Scan for the cell matching the given text and deliver its [x, y] coordinate at center. 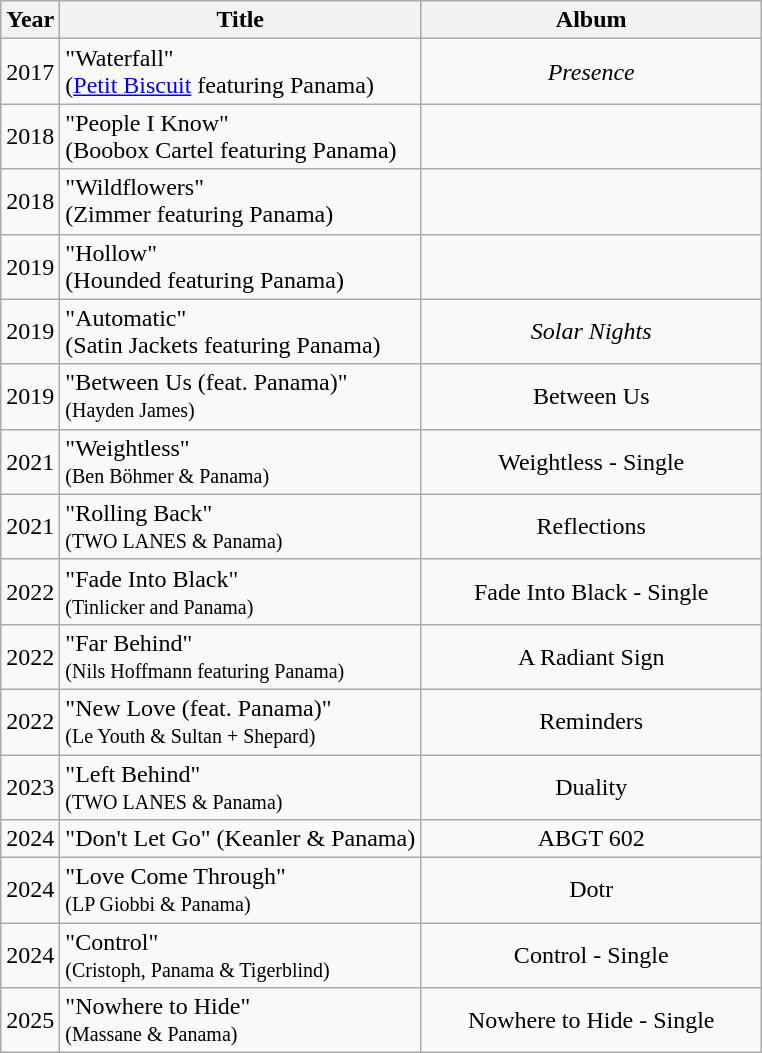
"Hollow"(Hounded featuring Panama) [240, 266]
"Love Come Through"(LP Giobbi & Panama) [240, 890]
2017 [30, 72]
"Automatic"(Satin Jackets featuring Panama) [240, 332]
Control - Single [592, 956]
Year [30, 20]
"Left Behind"(TWO LANES & Panama) [240, 786]
Fade Into Black - Single [592, 592]
"People I Know"(Boobox Cartel featuring Panama) [240, 136]
"New Love (feat. Panama)"(Le Youth & Sultan + Shepard) [240, 722]
"Rolling Back"(TWO LANES & Panama) [240, 526]
Between Us [592, 396]
Album [592, 20]
Title [240, 20]
Dotr [592, 890]
2025 [30, 1020]
"Weightless"(Ben Böhmer & Panama) [240, 462]
"Nowhere to Hide"(Massane & Panama) [240, 1020]
Presence [592, 72]
2023 [30, 786]
"Don't Let Go" (Keanler & Panama) [240, 839]
ABGT 602 [592, 839]
"Wildflowers"(Zimmer featuring Panama) [240, 202]
Nowhere to Hide - Single [592, 1020]
Reflections [592, 526]
"Between Us (feat. Panama)"(Hayden James) [240, 396]
"Fade Into Black"(Tinlicker and Panama) [240, 592]
"Waterfall"(Petit Biscuit featuring Panama) [240, 72]
Duality [592, 786]
A Radiant Sign [592, 656]
"Control"(Cristoph, Panama & Tigerblind) [240, 956]
Solar Nights [592, 332]
Reminders [592, 722]
"Far Behind"(Nils Hoffmann featuring Panama) [240, 656]
Weightless - Single [592, 462]
